Locate the cell with the specified text and output its (X, Y) center coordinate. 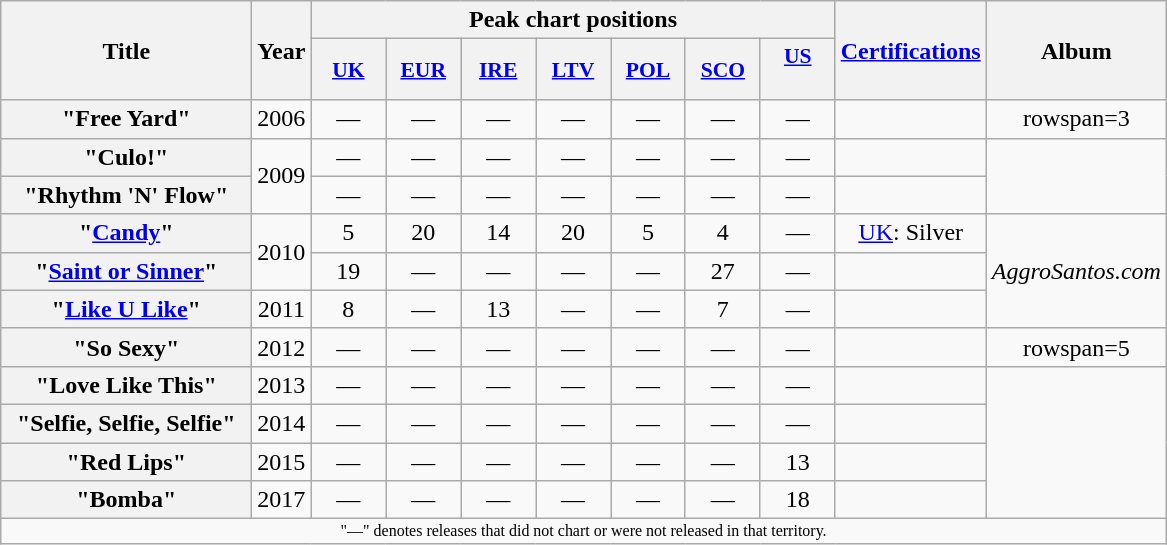
2017 (282, 500)
"Love Like This" (126, 385)
"Culo!" (126, 157)
"Bomba" (126, 500)
"Saint or Sinner" (126, 271)
"—" denotes releases that did not chart or were not released in that territory. (584, 531)
US (798, 70)
"Rhythm 'N' Flow" (126, 195)
Title (126, 50)
Album (1076, 50)
"So Sexy" (126, 347)
UK: Silver (910, 233)
IRE (498, 70)
8 (348, 309)
UK (348, 70)
"Red Lips" (126, 461)
2015 (282, 461)
Peak chart positions (573, 20)
AggroSantos.com (1076, 271)
"Free Yard" (126, 119)
rowspan=3 (1076, 119)
4 (722, 233)
"Like U Like" (126, 309)
EUR (424, 70)
"Selfie, Selfie, Selfie" (126, 423)
19 (348, 271)
2014 (282, 423)
2010 (282, 252)
Year (282, 50)
2006 (282, 119)
rowspan=5 (1076, 347)
2009 (282, 176)
Certifications (910, 50)
27 (722, 271)
18 (798, 500)
2013 (282, 385)
2012 (282, 347)
"Candy" (126, 233)
POL (648, 70)
7 (722, 309)
14 (498, 233)
SCO (722, 70)
LTV (574, 70)
2011 (282, 309)
